Provide the (x, y) coordinate of the cell's center where the given text is located.  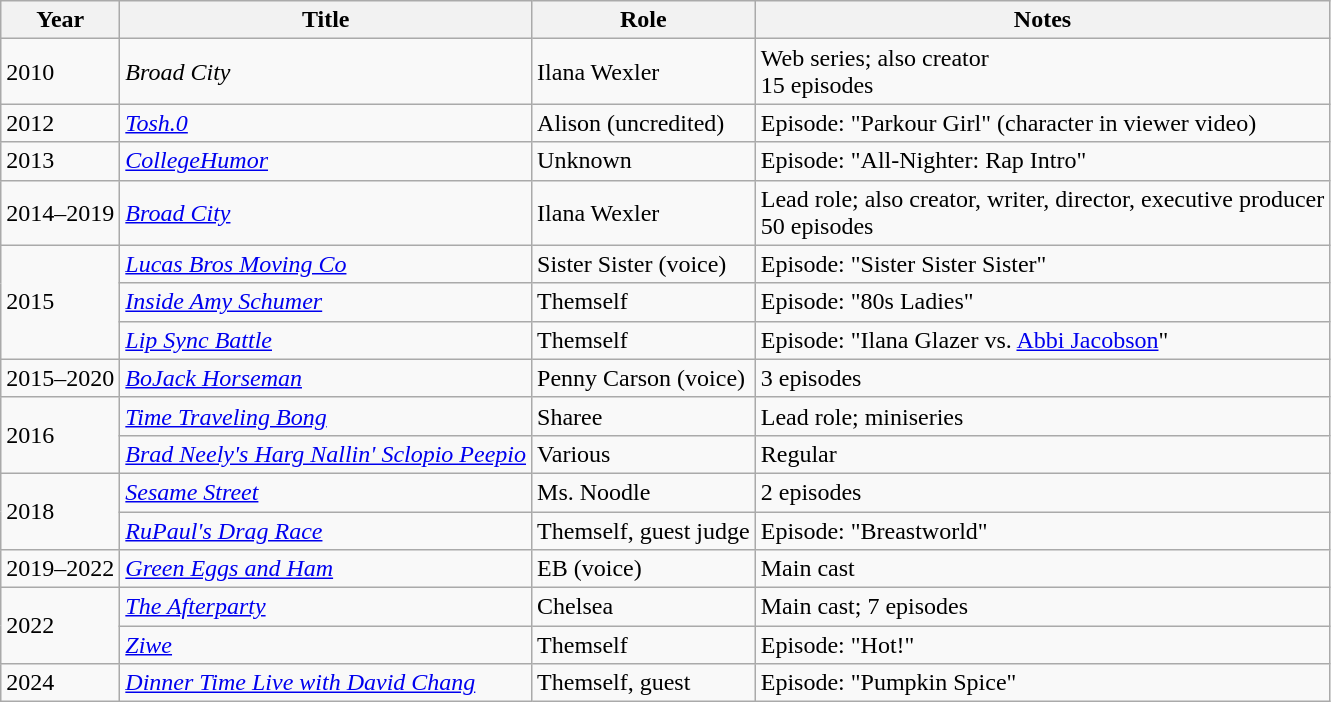
Episode: "Parkour Girl" (character in viewer video) (1042, 123)
2015 (60, 302)
Themself, guest (644, 683)
Ziwe (326, 645)
Episode: "80s Ladies" (1042, 302)
2024 (60, 683)
Sesame Street (326, 492)
Notes (1042, 20)
2016 (60, 435)
Main cast; 7 episodes (1042, 607)
Episode: "Breastworld" (1042, 531)
2018 (60, 511)
Sister Sister (voice) (644, 264)
Episode: "Hot!" (1042, 645)
Unknown (644, 161)
Role (644, 20)
Title (326, 20)
Penny Carson (voice) (644, 378)
Brad Neely's Harg Nallin' Sclopio Peepio (326, 454)
BoJack Horseman (326, 378)
2019–2022 (60, 569)
Lucas Bros Moving Co (326, 264)
Time Traveling Bong (326, 416)
Ms. Noodle (644, 492)
Year (60, 20)
Dinner Time Live with David Chang (326, 683)
Lead role; miniseries (1042, 416)
2014–2019 (60, 212)
The Afterparty (326, 607)
Various (644, 454)
CollegeHumor (326, 161)
Main cast (1042, 569)
2015–2020 (60, 378)
Themself, guest judge (644, 531)
2010 (60, 72)
Lead role; also creator, writer, director, executive producer50 episodes (1042, 212)
Inside Amy Schumer (326, 302)
Chelsea (644, 607)
Green Eggs and Ham (326, 569)
Web series; also creator15 episodes (1042, 72)
Lip Sync Battle (326, 340)
2022 (60, 626)
2 episodes (1042, 492)
RuPaul's Drag Race (326, 531)
3 episodes (1042, 378)
2013 (60, 161)
Alison (uncredited) (644, 123)
Episode: "All-Nighter: Rap Intro" (1042, 161)
EB (voice) (644, 569)
Episode: "Sister Sister Sister" (1042, 264)
Tosh.0 (326, 123)
2012 (60, 123)
Sharee (644, 416)
Episode: "Ilana Glazer vs. Abbi Jacobson" (1042, 340)
Episode: "Pumpkin Spice" (1042, 683)
Regular (1042, 454)
